Extract the (X, Y) coordinate from the center of the cell holding the provided text.  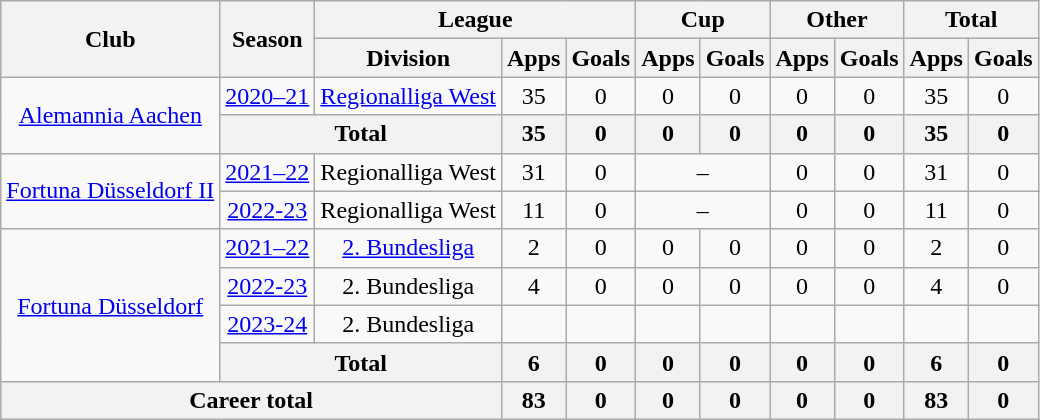
2020–21 (268, 96)
Other (837, 20)
Cup (703, 20)
Division (408, 58)
Club (110, 39)
Fortuna Düsseldorf (110, 305)
Fortuna Düsseldorf II (110, 191)
Season (268, 39)
League (476, 20)
Career total (252, 400)
Alemannia Aachen (110, 115)
2023-24 (268, 324)
